Return [x, y] of the center of cell containing provided text 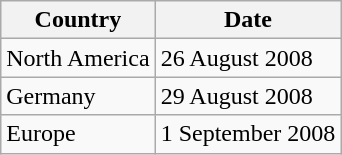
1 September 2008 [248, 134]
26 August 2008 [248, 58]
29 August 2008 [248, 96]
Germany [78, 96]
Date [248, 20]
North America [78, 58]
Country [78, 20]
Europe [78, 134]
